Pinpoint the cell where the given text exists, returning its [X, Y] midpoint coordinate. 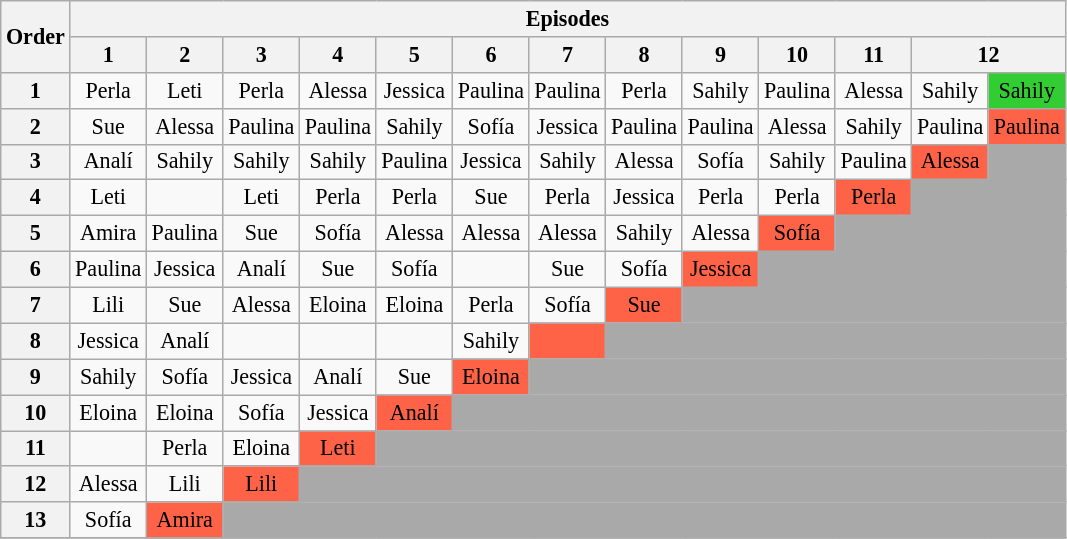
13 [36, 520]
Episodes [568, 18]
Order [36, 36]
